Output the [X, Y] coordinate of the center of the cell containing the given text.  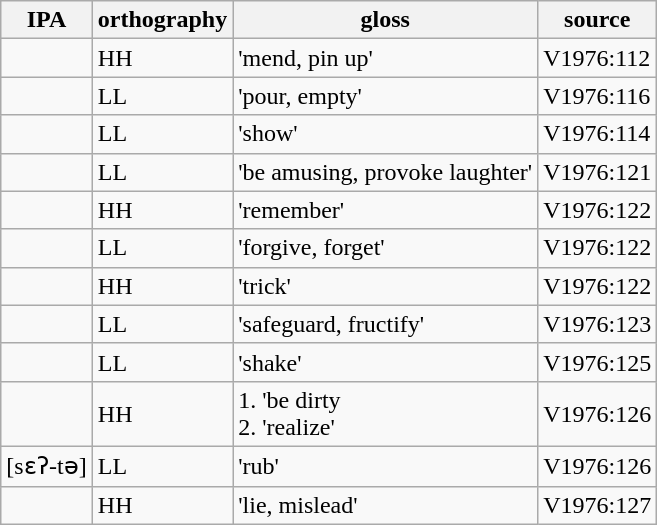
'rub' [386, 466]
gloss [386, 20]
[sɛʔ-tə] [47, 466]
'safeguard, fructify' [386, 324]
IPA [47, 20]
V1976:123 [598, 324]
'forgive, forget' [386, 248]
'pour, empty' [386, 96]
V1976:112 [598, 58]
'mend, pin up' [386, 58]
V1976:127 [598, 505]
'lie, mislead' [386, 505]
V1976:125 [598, 362]
'shake' [386, 362]
orthography [162, 20]
'be amusing, provoke laughter' [386, 172]
source [598, 20]
V1976:114 [598, 134]
'remember' [386, 210]
'show' [386, 134]
V1976:121 [598, 172]
'trick' [386, 286]
1. 'be dirty2. 'realize' [386, 414]
V1976:116 [598, 96]
